Provide the (X, Y) coordinate of the cell's center where the given text is located.  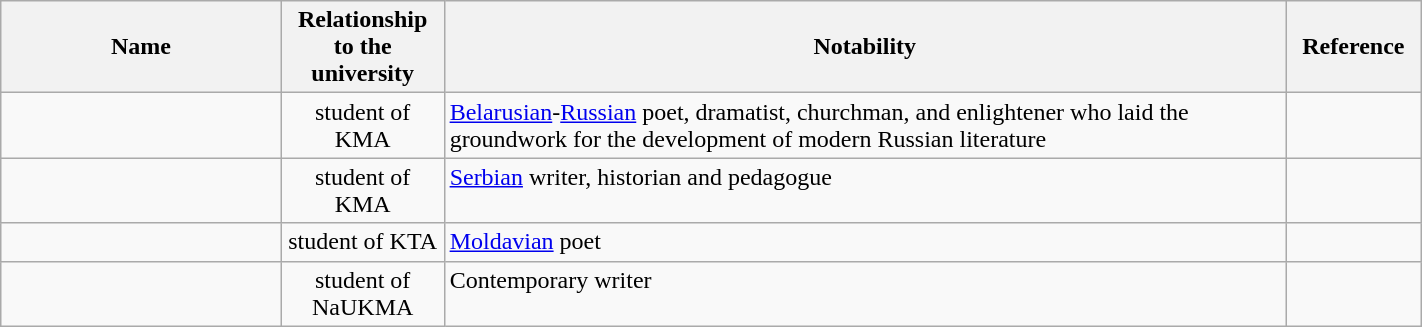
Serbian writer, historian and pedagogue (864, 190)
Notability (864, 47)
Reference (1354, 47)
Relationship to the university (362, 47)
Moldavian poet (864, 242)
Name (141, 47)
Belarusian-Russian poet, dramatist, churchman, and enlightener who laid the groundwork for the development of modern Russian literature (864, 126)
student of KTA (362, 242)
Contemporary writer (864, 294)
student of NaUKMA (362, 294)
